Capture the cell that displays the provided text and extract its (x, y) central coordinate. 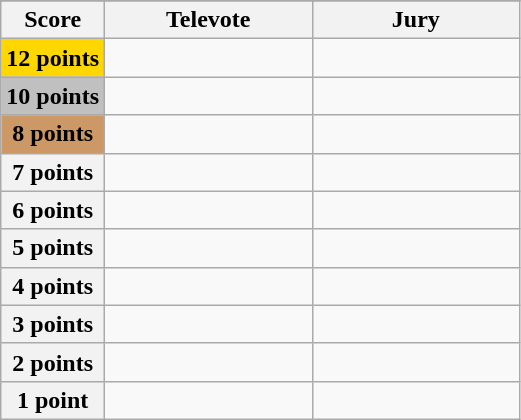
7 points (53, 172)
Score (53, 20)
2 points (53, 362)
6 points (53, 210)
5 points (53, 248)
12 points (53, 58)
4 points (53, 286)
Jury (416, 20)
1 point (53, 400)
Televote (209, 20)
8 points (53, 134)
10 points (53, 96)
3 points (53, 324)
